Locate the cell with the specified text and output its [X, Y] center coordinate. 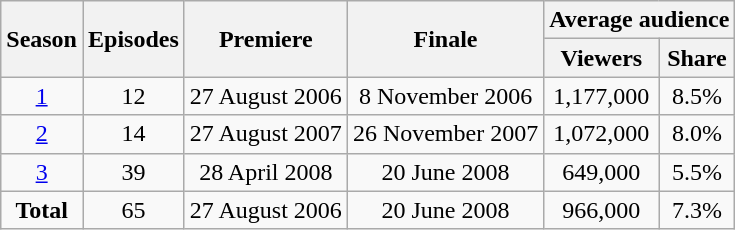
Finale [445, 39]
12 [133, 96]
28 April 2008 [266, 172]
Season [42, 39]
Episodes [133, 39]
26 November 2007 [445, 134]
7.3% [697, 210]
Total [42, 210]
649,000 [602, 172]
1,177,000 [602, 96]
8.0% [697, 134]
8 November 2006 [445, 96]
Viewers [602, 58]
1,072,000 [602, 134]
27 August 2007 [266, 134]
1 [42, 96]
65 [133, 210]
14 [133, 134]
966,000 [602, 210]
3 [42, 172]
Average audience [640, 20]
5.5% [697, 172]
2 [42, 134]
39 [133, 172]
Premiere [266, 39]
8.5% [697, 96]
Share [697, 58]
